Extract the [x, y] coordinate from the center of the cell holding the provided text.  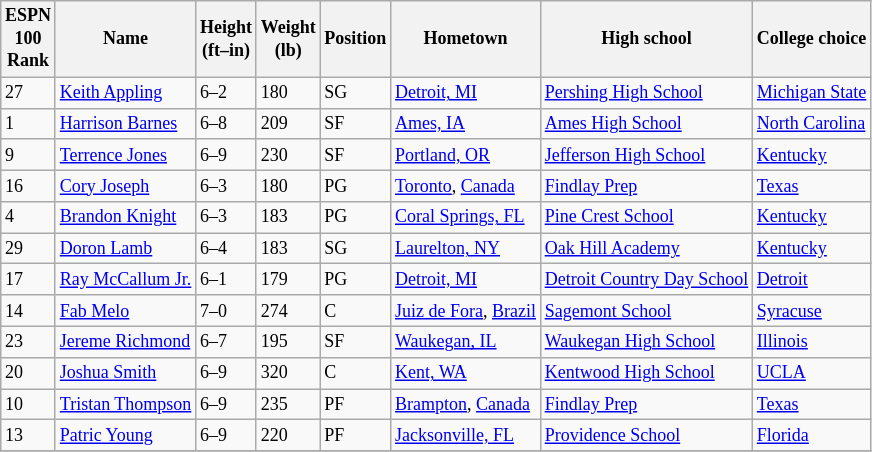
Brampton, Canada [466, 404]
Laurelton, NY [466, 248]
Ray McCallum Jr. [125, 280]
6–7 [226, 342]
220 [288, 436]
16 [28, 186]
College choice [812, 39]
6–1 [226, 280]
Terrence Jones [125, 154]
UCLA [812, 372]
Harrison Barnes [125, 124]
230 [288, 154]
Toronto, Canada [466, 186]
Detroit [812, 280]
29 [28, 248]
High school [646, 39]
Syracuse [812, 310]
Kent, WA [466, 372]
10 [28, 404]
23 [28, 342]
20 [28, 372]
4 [28, 218]
Ames, IA [466, 124]
Weight(lb) [288, 39]
Sagemont School [646, 310]
Jereme Richmond [125, 342]
Waukegan, IL [466, 342]
Pershing High School [646, 92]
Cory Joseph [125, 186]
Portland, OR [466, 154]
Detroit Country Day School [646, 280]
17 [28, 280]
Hometown [466, 39]
209 [288, 124]
Pine Crest School [646, 218]
Joshua Smith [125, 372]
Ames High School [646, 124]
Tristan Thompson [125, 404]
1 [28, 124]
320 [288, 372]
13 [28, 436]
North Carolina [812, 124]
Jefferson High School [646, 154]
235 [288, 404]
Position [356, 39]
Florida [812, 436]
6–8 [226, 124]
6–2 [226, 92]
Illinois [812, 342]
179 [288, 280]
9 [28, 154]
Keith Appling [125, 92]
Jacksonville, FL [466, 436]
Fab Melo [125, 310]
Coral Springs, FL [466, 218]
Doron Lamb [125, 248]
Michigan State [812, 92]
Height(ft–in) [226, 39]
195 [288, 342]
Oak Hill Academy [646, 248]
ESPN 100 Rank [28, 39]
Juiz de Fora, Brazil [466, 310]
Name [125, 39]
14 [28, 310]
Brandon Knight [125, 218]
Patric Young [125, 436]
Kentwood High School [646, 372]
6–4 [226, 248]
Waukegan High School [646, 342]
Providence School [646, 436]
274 [288, 310]
7–0 [226, 310]
27 [28, 92]
